Return the [x, y] coordinate for the center point of the cell that contains the specified text.  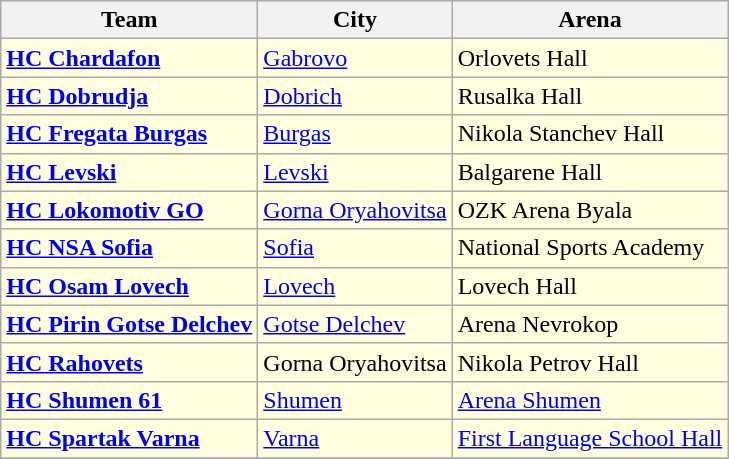
National Sports Academy [590, 248]
Nikola Stanchev Hall [590, 134]
Levski [355, 172]
HC NSA Sofia [130, 248]
Lovech Hall [590, 286]
Shumen [355, 400]
Arena Nevrokop [590, 324]
Balgarene Hall [590, 172]
Arena [590, 20]
Team [130, 20]
Lovech [355, 286]
HC Shumen 61 [130, 400]
HC Dobrudja [130, 96]
Gotse Delchev [355, 324]
Varna [355, 438]
City [355, 20]
Burgas [355, 134]
Arena Shumen [590, 400]
Nikola Petrov Hall [590, 362]
Sofia [355, 248]
Orlovets Hall [590, 58]
First Language School Hall [590, 438]
HC Rahovets [130, 362]
OZK Arena Byala [590, 210]
Gabrovo [355, 58]
HC Osam Lovech [130, 286]
HC Levski [130, 172]
Rusalka Hall [590, 96]
Dobrich [355, 96]
HC Spartak Varna [130, 438]
HC Pirin Gotse Delchev [130, 324]
HC Chardafon [130, 58]
HC Fregata Burgas [130, 134]
HC Lokomotiv GO [130, 210]
